Determine the (X, Y) coordinate at the center of the cell enclosing the given text.  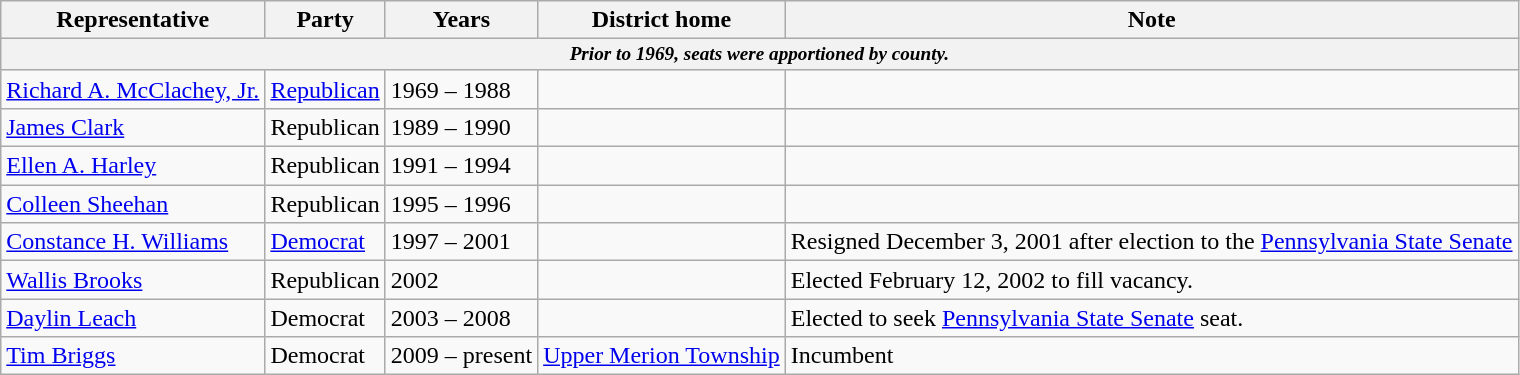
1989 – 1990 (461, 128)
Wallis Brooks (133, 280)
1969 – 1988 (461, 89)
Representative (133, 20)
Ellen A. Harley (133, 166)
Prior to 1969, seats were apportioned by county. (760, 55)
Elected to seek Pennsylvania State Senate seat. (1152, 318)
Incumbent (1152, 356)
District home (662, 20)
2002 (461, 280)
1991 – 1994 (461, 166)
1997 – 2001 (461, 242)
Note (1152, 20)
Elected February 12, 2002 to fill vacancy. (1152, 280)
Richard A. McClachey, Jr. (133, 89)
Party (325, 20)
1995 – 1996 (461, 204)
Tim Briggs (133, 356)
2009 – present (461, 356)
Colleen Sheehan (133, 204)
Daylin Leach (133, 318)
Upper Merion Township (662, 356)
Resigned December 3, 2001 after election to the Pennsylvania State Senate (1152, 242)
2003 – 2008 (461, 318)
Years (461, 20)
Constance H. Williams (133, 242)
James Clark (133, 128)
